Capture the cell that displays the provided text and extract its (x, y) central coordinate. 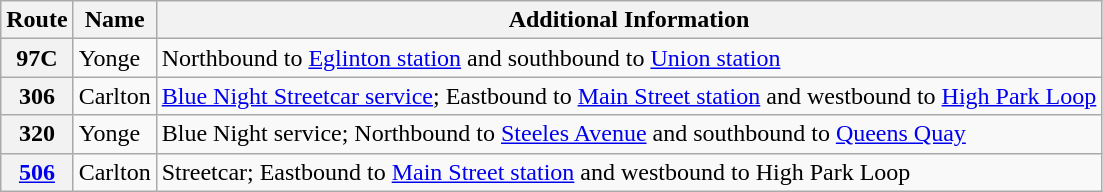
97C (37, 58)
Additional Information (629, 20)
Streetcar; Eastbound to Main Street station and westbound to High Park Loop (629, 172)
Northbound to Eglinton station and southbound to Union station (629, 58)
Blue Night service; Northbound to Steeles Avenue and southbound to Queens Quay (629, 134)
320 (37, 134)
Route (37, 20)
Name (114, 20)
506 (37, 172)
Blue Night Streetcar service; Eastbound to Main Street station and westbound to High Park Loop (629, 96)
306 (37, 96)
